Extract the [X, Y] coordinate from the center of the cell holding the provided text.  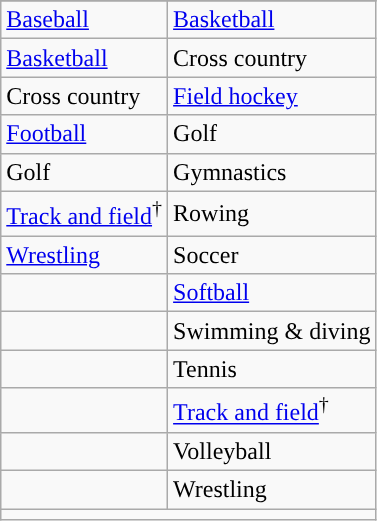
Football [84, 134]
Soccer [272, 255]
Volleyball [272, 451]
Tennis [272, 369]
Baseball [84, 20]
Rowing [272, 214]
Field hockey [272, 96]
Gymnastics [272, 172]
Swimming & diving [272, 331]
Softball [272, 293]
